For the text-containing cell, return its midpoint in [x, y] coordinate format. 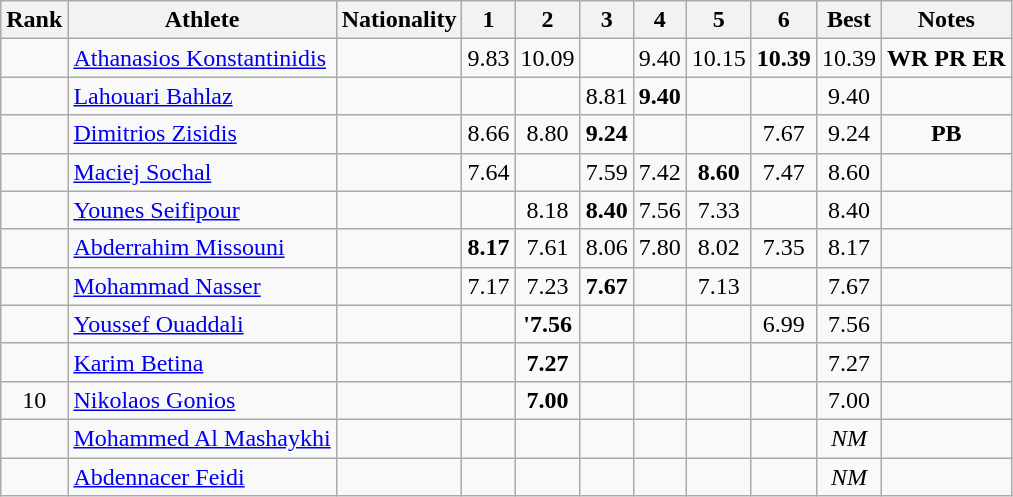
10.15 [718, 58]
7.13 [718, 286]
8.02 [718, 248]
Younes Seifipour [202, 210]
Abdennacer Feidi [202, 477]
Abderrahim Missouni [202, 248]
1 [488, 20]
7.80 [660, 248]
10 [34, 400]
7.23 [548, 286]
Best [848, 20]
6 [784, 20]
8.81 [606, 96]
Rank [34, 20]
Nikolaos Gonios [202, 400]
7.42 [660, 172]
9.83 [488, 58]
2 [548, 20]
Athlete [202, 20]
8.18 [548, 210]
5 [718, 20]
Karim Betina [202, 362]
6.99 [784, 324]
Dimitrios Zisidis [202, 134]
8.80 [548, 134]
'7.56 [548, 324]
7.47 [784, 172]
10.09 [548, 58]
7.35 [784, 248]
8.06 [606, 248]
PB [946, 134]
Mohammed Al Mashaykhi [202, 438]
8.66 [488, 134]
4 [660, 20]
Youssef Ouaddali [202, 324]
7.64 [488, 172]
7.33 [718, 210]
3 [606, 20]
Nationality [399, 20]
7.61 [548, 248]
7.17 [488, 286]
Lahouari Bahlaz [202, 96]
Mohammad Nasser [202, 286]
WR PR ER [946, 58]
Maciej Sochal [202, 172]
Notes [946, 20]
Athanasios Konstantinidis [202, 58]
7.59 [606, 172]
